Detect which cell encompasses the target text, then output its [X, Y] center coordinate. 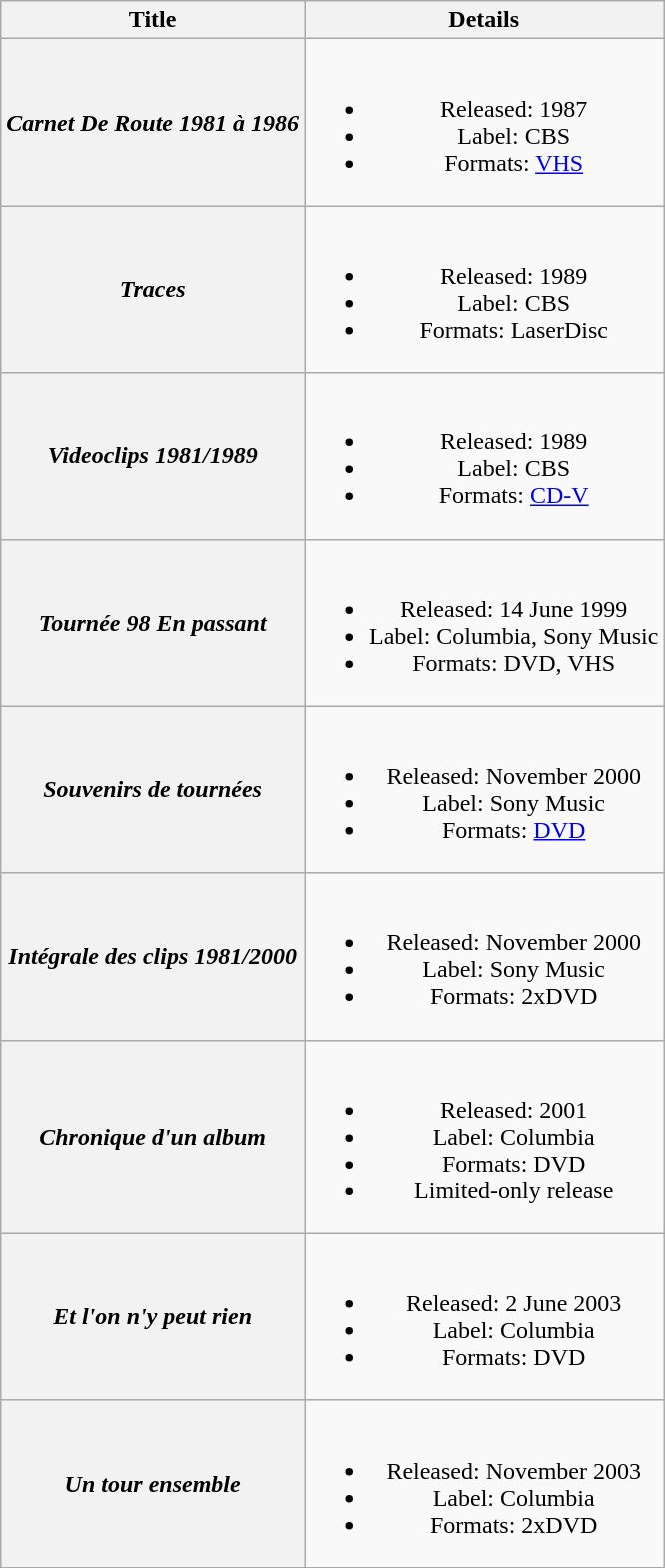
Released: 1989Label: CBSFormats: CD-V [483, 455]
Carnet De Route 1981 à 1986 [153, 122]
Released: November 2003Label: ColumbiaFormats: 2xDVD [483, 1484]
Released: November 2000Label: Sony MusicFormats: 2xDVD [483, 957]
Released: 2001Label: ColumbiaFormats: DVDLimited-only release [483, 1137]
Released: 1989Label: CBSFormats: LaserDisc [483, 290]
Tournée 98 En passant [153, 623]
Released: 1987Label: CBSFormats: VHS [483, 122]
Un tour ensemble [153, 1484]
Videoclips 1981/1989 [153, 455]
Title [153, 20]
Released: 2 June 2003Label: ColumbiaFormats: DVD [483, 1316]
Chronique d'un album [153, 1137]
Et l'on n'y peut rien [153, 1316]
Details [483, 20]
Released: 14 June 1999Label: Columbia, Sony MusicFormats: DVD, VHS [483, 623]
Souvenirs de tournées [153, 789]
Released: November 2000Label: Sony MusicFormats: DVD [483, 789]
Intégrale des clips 1981/2000 [153, 957]
Traces [153, 290]
